Extract the (X, Y) coordinate from the center of the cell holding the provided text.  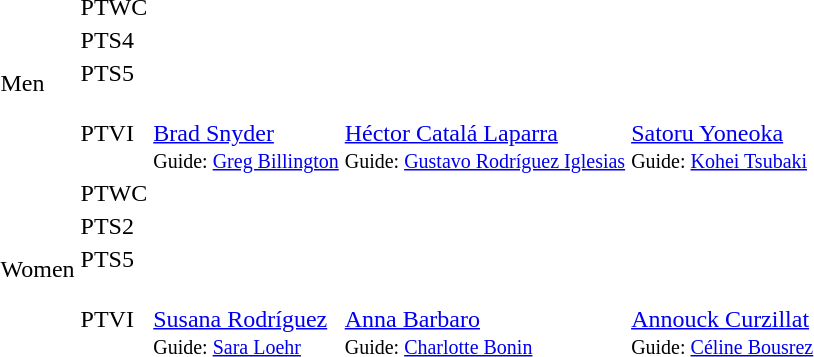
Brad SnyderGuide: Greg Billington (246, 133)
PTS2 (114, 226)
PTS4 (114, 40)
PTVI (114, 133)
Héctor Catalá LaparraGuide: Gustavo Rodríguez Iglesias (484, 133)
PTWC (114, 193)
